Scan for the cell matching the given text and deliver its [X, Y] coordinate at center. 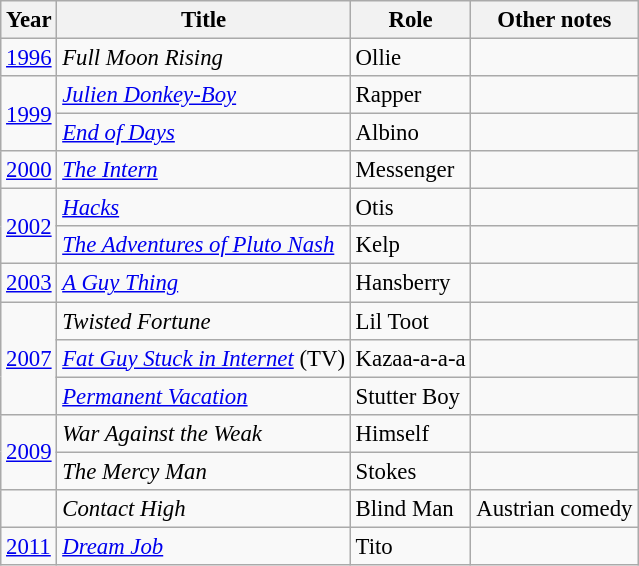
Twisted Fortune [204, 321]
Stutter Boy [410, 396]
Contact High [204, 509]
Julien Donkey-Boy [204, 95]
Hansberry [410, 283]
1996 [29, 58]
Himself [410, 433]
2011 [29, 546]
Permanent Vacation [204, 396]
Blind Man [410, 509]
The Mercy Man [204, 471]
Hacks [204, 208]
2009 [29, 452]
Otis [410, 208]
The Adventures of Pluto Nash [204, 245]
Stokes [410, 471]
1999 [29, 114]
2007 [29, 358]
Title [204, 20]
2002 [29, 226]
Albino [410, 133]
End of Days [204, 133]
Ollie [410, 58]
Fat Guy Stuck in Internet (TV) [204, 358]
Other notes [554, 20]
Full Moon Rising [204, 58]
Dream Job [204, 546]
Austrian comedy [554, 509]
Tito [410, 546]
Rapper [410, 95]
A Guy Thing [204, 283]
Year [29, 20]
Kelp [410, 245]
Kazaa-a-a-a [410, 358]
2000 [29, 170]
Role [410, 20]
2003 [29, 283]
Lil Toot [410, 321]
War Against the Weak [204, 433]
The Intern [204, 170]
Messenger [410, 170]
